Search for the cell housing the specified text and yield its (X, Y) center coordinate. 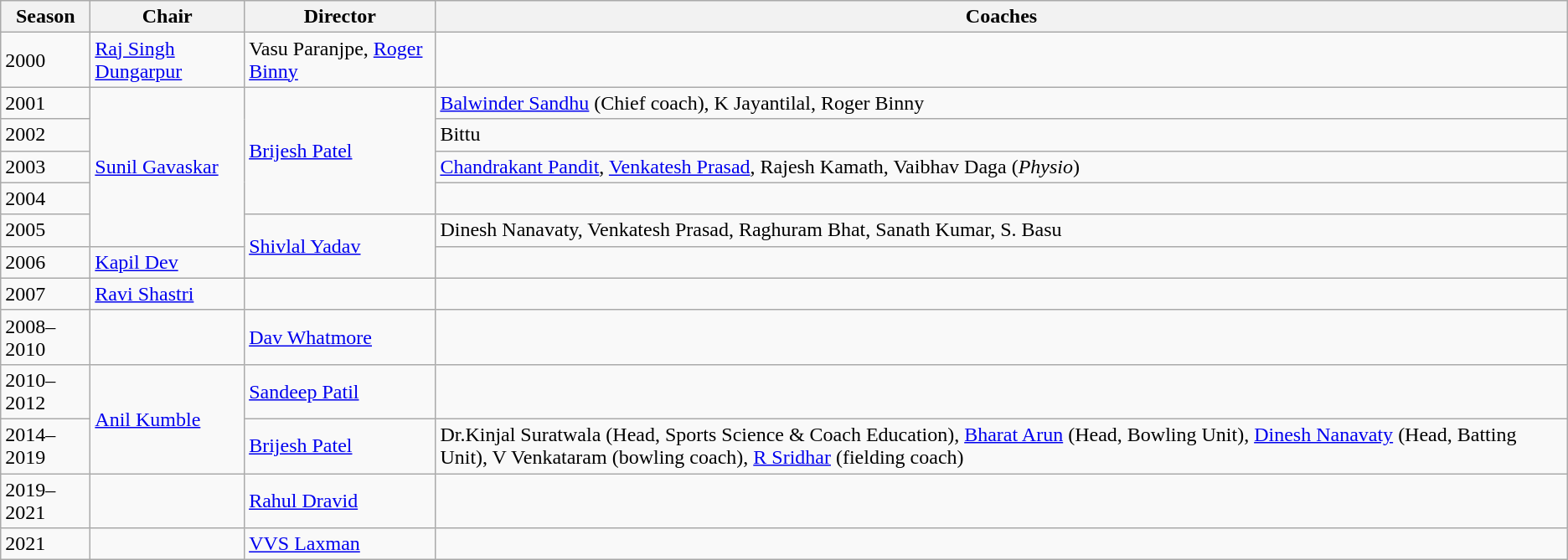
Dav Whatmore (340, 337)
Chandrakant Pandit, Venkatesh Prasad, Rajesh Kamath, Vaibhav Daga (Physio) (1002, 167)
Coaches (1002, 17)
Bittu (1002, 135)
VVS Laxman (340, 544)
Vasu Paranjpe, Roger Binny (340, 60)
2001 (45, 103)
2005 (45, 230)
2019–2021 (45, 501)
2004 (45, 198)
Raj Singh Dungarpur (168, 60)
2014–2019 (45, 445)
Sandeep Patil (340, 392)
Anil Kumble (168, 419)
2003 (45, 167)
2021 (45, 544)
2000 (45, 60)
Balwinder Sandhu (Chief coach), K Jayantilal, Roger Binny (1002, 103)
2008–2010 (45, 337)
Season (45, 17)
Chair (168, 17)
Kapil Dev (168, 262)
Rahul Dravid (340, 501)
2006 (45, 262)
Director (340, 17)
Dinesh Nanavaty, Venkatesh Prasad, Raghuram Bhat, Sanath Kumar, S. Basu (1002, 230)
Shivlal Yadav (340, 246)
Ravi Shastri (168, 294)
Sunil Gavaskar (168, 167)
2010–2012 (45, 392)
2002 (45, 135)
2007 (45, 294)
